Scan for the cell matching the given text and deliver its (X, Y) coordinate at center. 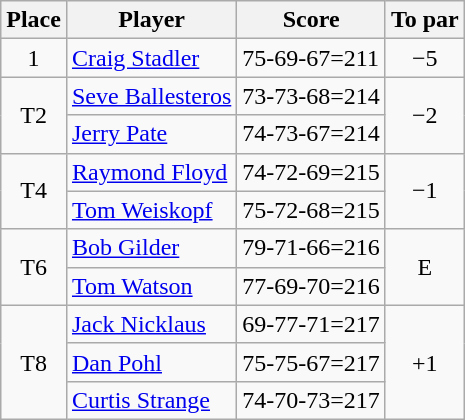
Dan Pohl (151, 362)
Jerry Pate (151, 134)
1 (34, 58)
Curtis Strange (151, 400)
Bob Gilder (151, 248)
Player (151, 20)
74-73-67=214 (312, 134)
To par (424, 20)
T4 (34, 191)
73-73-68=214 (312, 96)
69-77-71=217 (312, 324)
−5 (424, 58)
+1 (424, 362)
74-70-73=217 (312, 400)
−2 (424, 115)
T6 (34, 267)
Raymond Floyd (151, 172)
77-69-70=216 (312, 286)
75-69-67=211 (312, 58)
T2 (34, 115)
Score (312, 20)
Tom Watson (151, 286)
75-72-68=215 (312, 210)
T8 (34, 362)
Tom Weiskopf (151, 210)
Seve Ballesteros (151, 96)
74-72-69=215 (312, 172)
Place (34, 20)
Jack Nicklaus (151, 324)
Craig Stadler (151, 58)
−1 (424, 191)
75-75-67=217 (312, 362)
79-71-66=216 (312, 248)
E (424, 267)
